Search for the cell housing the specified text and yield its (X, Y) center coordinate. 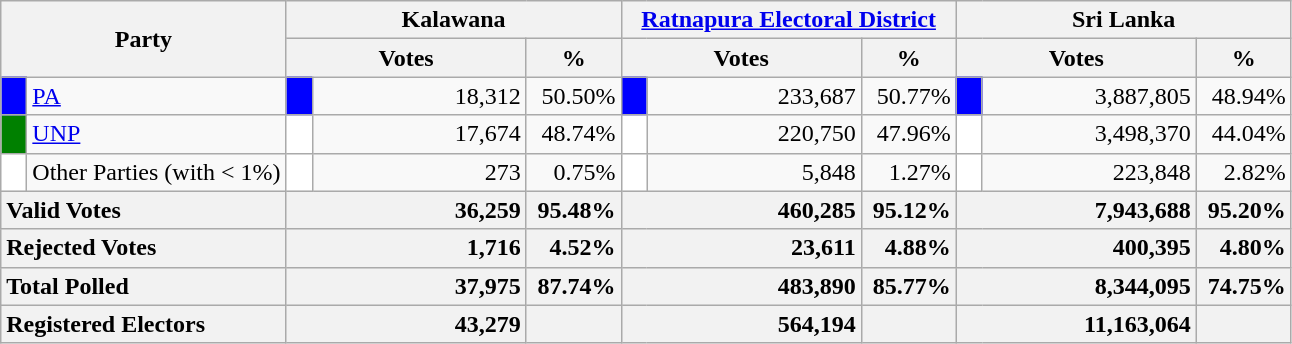
Sri Lanka (1124, 20)
5,848 (754, 172)
223,848 (1089, 172)
74.75% (1244, 286)
Total Polled (144, 286)
3,498,370 (1089, 134)
23,611 (741, 248)
7,943,688 (1076, 210)
48.74% (574, 134)
Other Parties (with < 1%) (156, 172)
47.96% (908, 134)
564,194 (741, 324)
483,890 (741, 286)
8,344,095 (1076, 286)
50.50% (574, 96)
11,163,064 (1076, 324)
48.94% (1244, 96)
37,975 (406, 286)
233,687 (754, 96)
Rejected Votes (144, 248)
UNP (156, 134)
220,750 (754, 134)
17,674 (419, 134)
Registered Electors (144, 324)
95.12% (908, 210)
Party (144, 39)
1,716 (406, 248)
Valid Votes (144, 210)
Kalawana (454, 20)
43,279 (406, 324)
4.52% (574, 248)
95.48% (574, 210)
50.77% (908, 96)
4.88% (908, 248)
3,887,805 (1089, 96)
400,395 (1076, 248)
PA (156, 96)
85.77% (908, 286)
4.80% (1244, 248)
1.27% (908, 172)
273 (419, 172)
2.82% (1244, 172)
87.74% (574, 286)
18,312 (419, 96)
95.20% (1244, 210)
Ratnapura Electoral District (788, 20)
44.04% (1244, 134)
36,259 (406, 210)
0.75% (574, 172)
460,285 (741, 210)
